Locate the cell with the specified text and output its [X, Y] center coordinate. 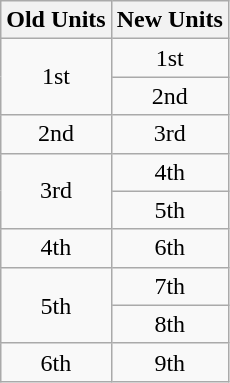
Old Units [56, 20]
New Units [170, 20]
8th [170, 324]
9th [170, 362]
7th [170, 286]
